Identify which cell holds the provided text, then report its [x, y] central coordinate. 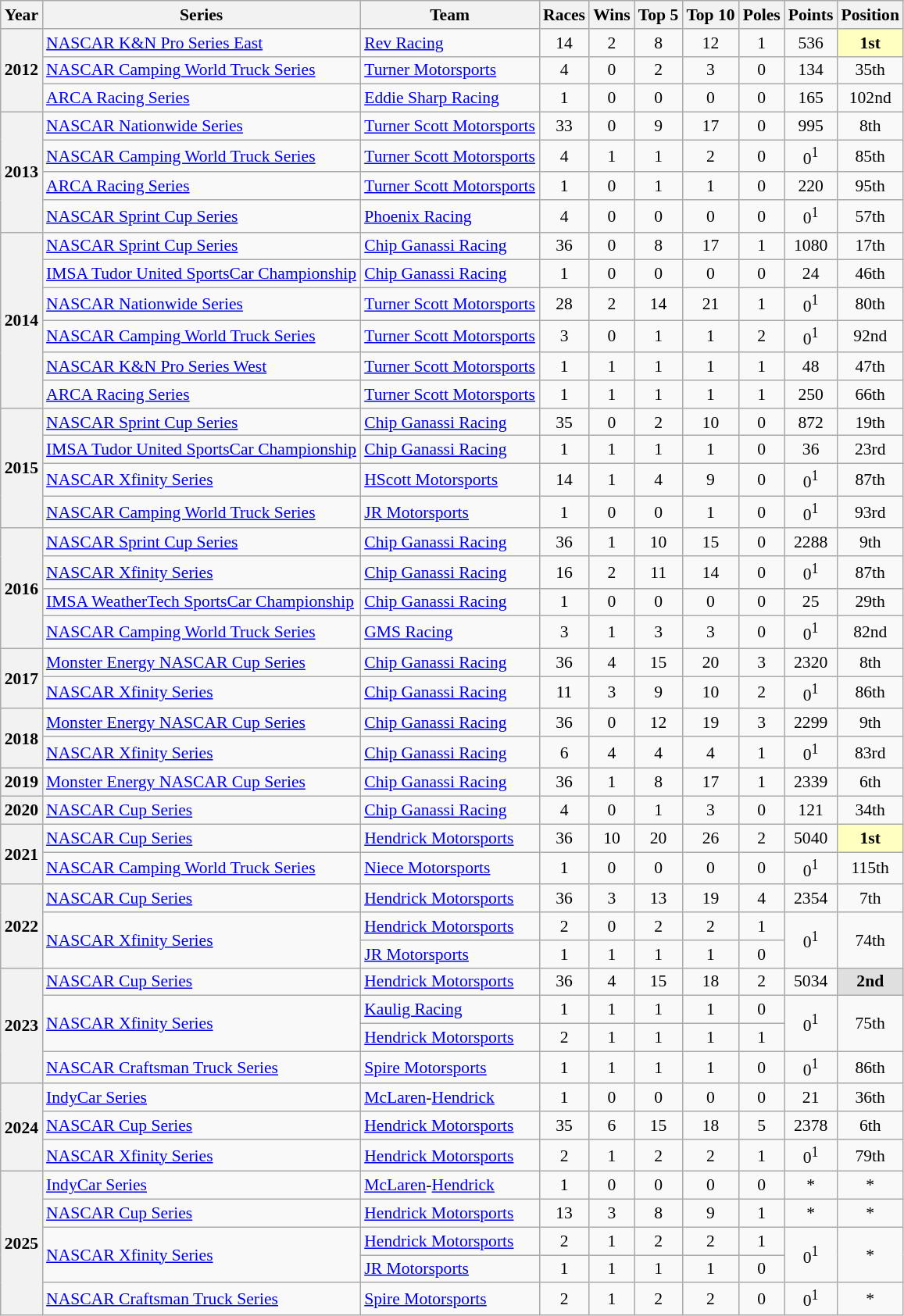
85th [870, 156]
102nd [870, 98]
57th [870, 216]
Phoenix Racing [450, 216]
165 [811, 98]
33 [564, 127]
2016 [22, 589]
95th [870, 187]
2378 [811, 1125]
75th [870, 1023]
Top 10 [710, 15]
5040 [811, 839]
Rev Racing [450, 43]
Eddie Sharp Racing [450, 98]
35th [870, 70]
IMSA WeatherTech SportsCar Championship [202, 603]
2018 [22, 739]
24 [811, 274]
2013 [22, 173]
1080 [811, 247]
26 [710, 839]
19th [870, 423]
Series [202, 15]
34th [870, 811]
Team [450, 15]
79th [870, 1156]
115th [870, 868]
Points [811, 15]
2288 [811, 543]
220 [811, 187]
NASCAR K&N Pro Series East [202, 43]
NASCAR K&N Pro Series West [202, 366]
2021 [22, 854]
Top 5 [659, 15]
7th [870, 899]
250 [811, 394]
2017 [22, 678]
121 [811, 811]
Position [870, 15]
Wins [612, 15]
995 [811, 127]
23rd [870, 450]
2354 [811, 899]
2339 [811, 783]
5034 [811, 982]
872 [811, 423]
Poles [762, 15]
Niece Motorsports [450, 868]
2024 [22, 1128]
Kaulig Racing [450, 1010]
2nd [870, 982]
2020 [22, 811]
80th [870, 305]
Year [22, 15]
17th [870, 247]
29th [870, 603]
16 [564, 572]
GMS Racing [450, 633]
48 [811, 366]
2012 [22, 70]
2022 [22, 926]
5 [762, 1125]
2014 [22, 320]
92nd [870, 336]
74th [870, 940]
Turner Motorsports [450, 70]
83rd [870, 753]
28 [564, 305]
536 [811, 43]
2023 [22, 1025]
2019 [22, 783]
25 [811, 603]
93rd [870, 512]
36th [870, 1098]
2015 [22, 469]
2299 [811, 722]
HScott Motorsports [450, 480]
66th [870, 394]
82nd [870, 633]
134 [811, 70]
46th [870, 274]
Races [564, 15]
2025 [22, 1243]
47th [870, 366]
2320 [811, 662]
